Detect which cell encompasses the target text, then output its [x, y] center coordinate. 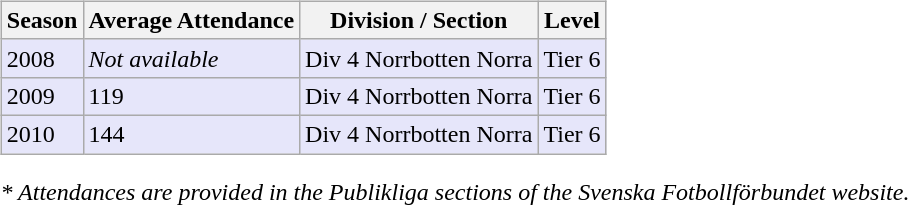
144 [192, 134]
Not available [192, 58]
Level [572, 20]
Average Attendance [192, 20]
119 [192, 96]
Division / Section [419, 20]
2010 [42, 134]
2009 [42, 96]
2008 [42, 58]
Season [42, 20]
